Scan for the cell matching the given text and deliver its [x, y] coordinate at center. 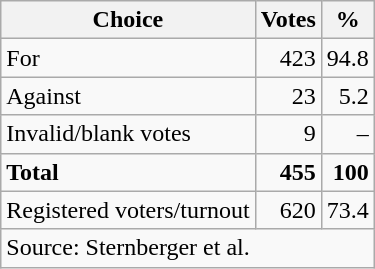
5.2 [348, 96]
Votes [288, 20]
Registered voters/turnout [128, 210]
Against [128, 96]
94.8 [348, 58]
9 [288, 134]
73.4 [348, 210]
Invalid/blank votes [128, 134]
% [348, 20]
23 [288, 96]
– [348, 134]
For [128, 58]
Source: Sternberger et al. [188, 248]
Choice [128, 20]
423 [288, 58]
620 [288, 210]
455 [288, 172]
100 [348, 172]
Total [128, 172]
